Identify which cell holds the provided text, then report its [X, Y] central coordinate. 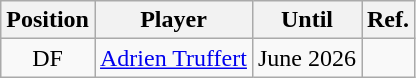
Ref. [388, 20]
Player [173, 20]
Position [48, 20]
June 2026 [306, 58]
Adrien Truffert [173, 58]
DF [48, 58]
Until [306, 20]
